Pinpoint the cell where the given text exists, returning its (X, Y) midpoint coordinate. 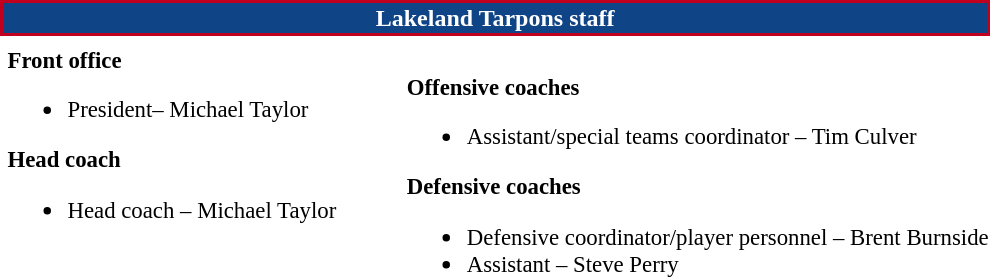
Lakeland Tarpons staff (495, 18)
